Return [X, Y] of the center of cell containing provided text 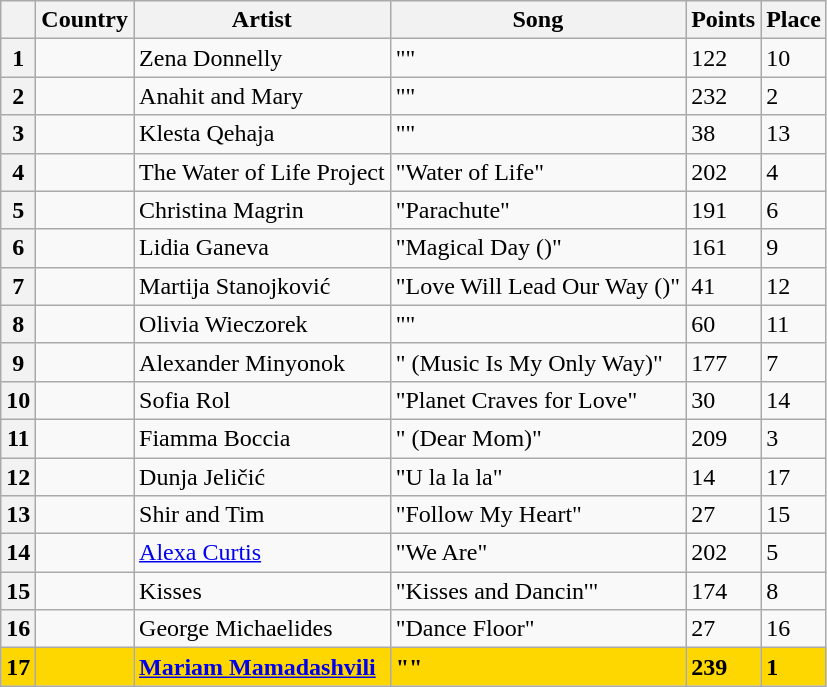
"Love Will Lead Our Way ()" [538, 286]
Points [724, 20]
Klesta Qehaja [262, 134]
"Dance Floor" [538, 629]
Place [794, 20]
Martija Stanojković [262, 286]
Dunja Jeličić [262, 477]
"Water of Life" [538, 172]
"We Are" [538, 553]
Anahit and Mary [262, 96]
41 [724, 286]
191 [724, 210]
177 [724, 362]
Country [85, 20]
"U la la la" [538, 477]
239 [724, 667]
232 [724, 96]
Alexander Minyonok [262, 362]
122 [724, 58]
Alexa Curtis [262, 553]
Kisses [262, 591]
Zena Donnelly [262, 58]
" (Dear Mom)" [538, 438]
"Parachute" [538, 210]
Shir and Tim [262, 515]
The Water of Life Project [262, 172]
38 [724, 134]
"Kisses and Dancin'" [538, 591]
"Magical Day ()" [538, 248]
"Planet Craves for Love" [538, 400]
" (Music Is My Only Way)" [538, 362]
George Michaelides [262, 629]
Artist [262, 20]
Christina Magrin [262, 210]
Olivia Wieczorek [262, 324]
30 [724, 400]
Fiamma Boccia [262, 438]
Song [538, 20]
Lidia Ganeva [262, 248]
60 [724, 324]
209 [724, 438]
174 [724, 591]
"Follow My Heart" [538, 515]
Mariam Mamadashvili [262, 667]
Sofia Rol [262, 400]
161 [724, 248]
